Determine the [X, Y] coordinate at the center of the cell enclosing the given text.  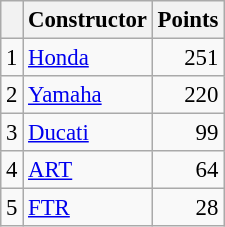
FTR [88, 208]
5 [12, 208]
Constructor [88, 20]
99 [188, 133]
3 [12, 133]
251 [188, 58]
28 [188, 208]
Ducati [88, 133]
4 [12, 170]
ART [88, 170]
64 [188, 170]
Honda [88, 58]
Points [188, 20]
1 [12, 58]
Yamaha [88, 95]
220 [188, 95]
2 [12, 95]
